Search for the cell housing the specified text and yield its (X, Y) center coordinate. 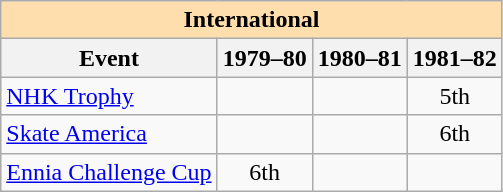
1981–82 (454, 58)
International (252, 20)
NHK Trophy (109, 96)
5th (454, 96)
1979–80 (264, 58)
Skate America (109, 134)
Ennia Challenge Cup (109, 172)
1980–81 (360, 58)
Event (109, 58)
